From the cell containing the given text, extract its center point as (X, Y) coordinate. 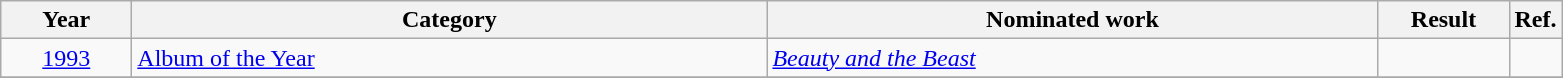
Beauty and the Beast (1072, 58)
Nominated work (1072, 20)
Year (66, 20)
Ref. (1536, 20)
Album of the Year (450, 58)
1993 (66, 58)
Result (1444, 20)
Category (450, 20)
